Scan for the cell matching the given text and deliver its [x, y] coordinate at center. 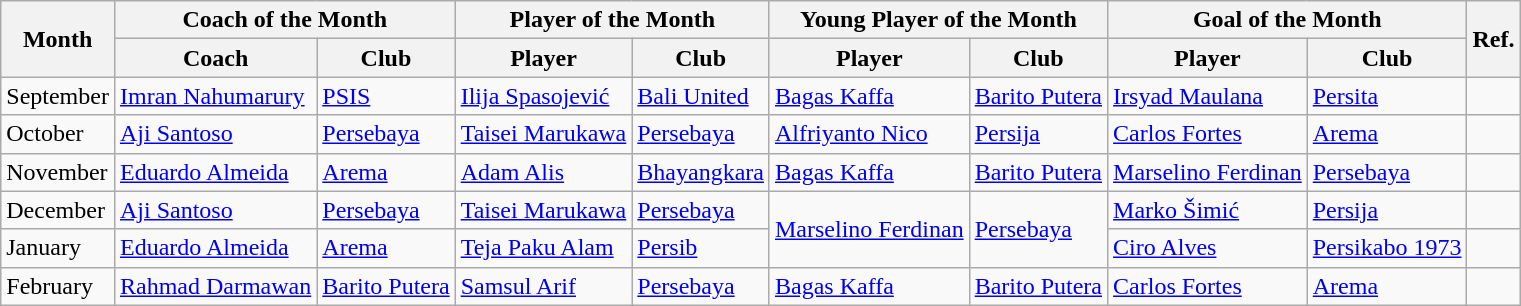
Ilija Spasojević [544, 96]
Ciro Alves [1208, 248]
Coach [215, 58]
Goal of the Month [1288, 20]
December [58, 210]
November [58, 172]
Young Player of the Month [938, 20]
Bhayangkara [701, 172]
Teja Paku Alam [544, 248]
Persikabo 1973 [1387, 248]
Imran Nahumarury [215, 96]
Player of the Month [612, 20]
February [58, 286]
Rahmad Darmawan [215, 286]
September [58, 96]
Alfriyanto Nico [869, 134]
Month [58, 39]
Coach of the Month [284, 20]
PSIS [386, 96]
October [58, 134]
Irsyad Maulana [1208, 96]
Bali United [701, 96]
Marko Šimić [1208, 210]
January [58, 248]
Persita [1387, 96]
Adam Alis [544, 172]
Samsul Arif [544, 286]
Ref. [1494, 39]
Persib [701, 248]
